Extract the [X, Y] coordinate from the center of the cell holding the provided text.  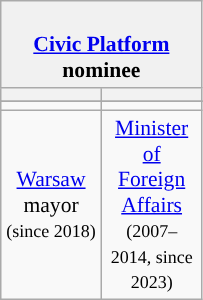
Warsaw mayor(since 2018) [52, 206]
Civic Platform nominee [102, 44]
Minister of Foreign Affairs(2007–2014, since 2023) [152, 206]
